From the cell containing the given text, extract its center point as [x, y] coordinate. 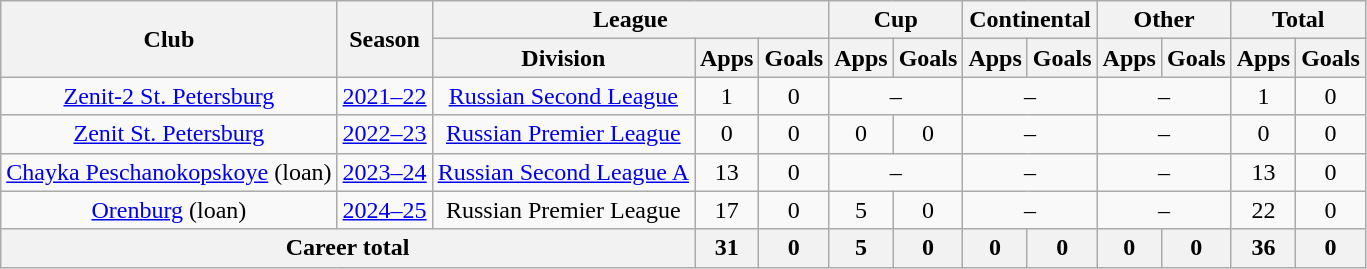
Russian Second League A [563, 172]
League [630, 20]
Zenit St. Petersburg [169, 134]
Career total [348, 248]
Russian Second League [563, 96]
Cup [896, 20]
Total [1298, 20]
Orenburg (loan) [169, 210]
Club [169, 39]
Chayka Peschanokopskoye (loan) [169, 172]
31 [726, 248]
Season [384, 39]
2023–24 [384, 172]
2022–23 [384, 134]
36 [1263, 248]
2021–22 [384, 96]
2024–25 [384, 210]
17 [726, 210]
Continental [1030, 20]
Zenit-2 St. Petersburg [169, 96]
22 [1263, 210]
Division [563, 58]
Other [1164, 20]
